Detect which cell encompasses the target text, then output its [x, y] center coordinate. 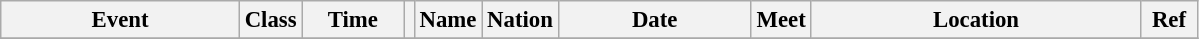
Event [120, 20]
Time [353, 20]
Location [976, 20]
Nation [520, 20]
Meet [781, 20]
Class [270, 20]
Date [654, 20]
Name [448, 20]
Ref [1169, 20]
